Detect which cell encompasses the target text, then output its [X, Y] center coordinate. 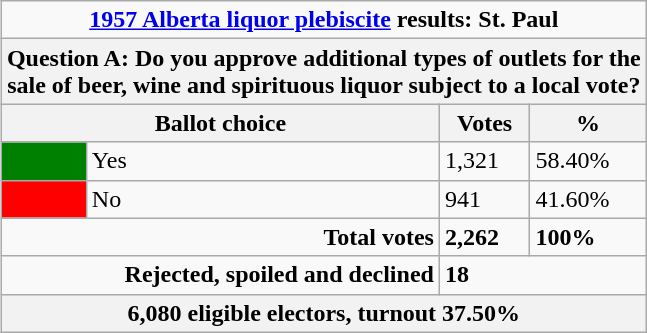
100% [588, 237]
Votes [484, 123]
1,321 [484, 161]
41.60% [588, 199]
58.40% [588, 161]
2,262 [484, 237]
Rejected, spoiled and declined [220, 275]
Total votes [220, 237]
941 [484, 199]
% [588, 123]
Question A: Do you approve additional types of outlets for the sale of beer, wine and spirituous liquor subject to a local vote? [324, 72]
Ballot choice [220, 123]
18 [542, 275]
Yes [262, 161]
1957 Alberta liquor plebiscite results: St. Paul [324, 20]
No [262, 199]
6,080 eligible electors, turnout 37.50% [324, 313]
